Scan for the cell matching the given text and deliver its [x, y] coordinate at center. 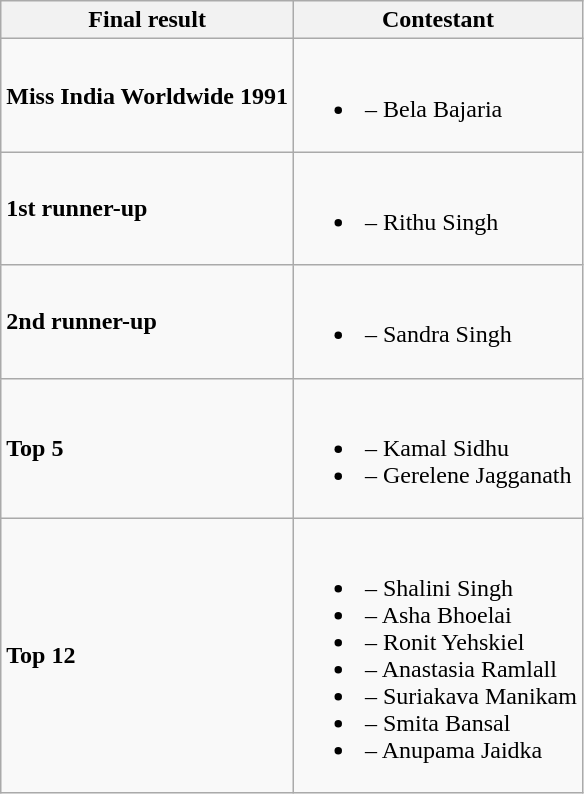
2nd runner-up [148, 322]
Miss India Worldwide 1991 [148, 96]
Contestant [438, 20]
Top 12 [148, 656]
1st runner-up [148, 208]
– Kamal Sidhu – Gerelene Jagganath [438, 448]
– Rithu Singh [438, 208]
– Shalini Singh – Asha Bhoelai – Ronit Yehskiel – Anastasia Ramlall – Suriakava Manikam – Smita Bansal – Anupama Jaidka [438, 656]
– Sandra Singh [438, 322]
Top 5 [148, 448]
– Bela Bajaria [438, 96]
Final result [148, 20]
